For the text-containing cell, return its midpoint in (x, y) coordinate format. 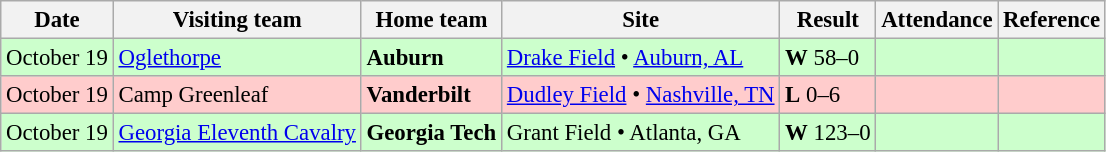
Site (641, 20)
Dudley Field • Nashville, TN (641, 95)
W 58–0 (828, 58)
Camp Greenleaf (237, 95)
Drake Field • Auburn, AL (641, 58)
Home team (431, 20)
Reference (1052, 20)
Oglethorpe (237, 58)
Georgia Eleventh Cavalry (237, 133)
Visiting team (237, 20)
Georgia Tech (431, 133)
Grant Field • Atlanta, GA (641, 133)
Result (828, 20)
W 123–0 (828, 133)
Attendance (937, 20)
Auburn (431, 58)
L 0–6 (828, 95)
Date (57, 20)
Vanderbilt (431, 95)
